Return (X, Y) of the center of cell containing provided text 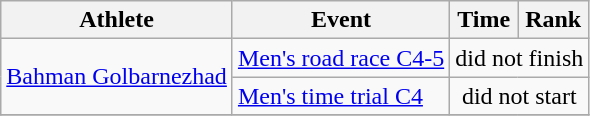
did not start (520, 96)
did not finish (520, 58)
Bahman Golbarnezhad (117, 77)
Rank (554, 20)
Event (340, 20)
Men's road race C4-5 (340, 58)
Athlete (117, 20)
Time (484, 20)
Men's time trial C4 (340, 96)
